Locate the cell with the specified text and output its (X, Y) center coordinate. 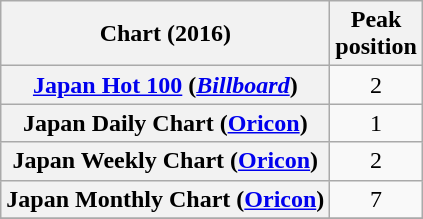
Chart (2016) (166, 34)
Peakposition (376, 34)
1 (376, 123)
Japan Weekly Chart (Oricon) (166, 161)
Japan Hot 100 (Billboard) (166, 85)
7 (376, 199)
Japan Daily Chart (Oricon) (166, 123)
Japan Monthly Chart (Oricon) (166, 199)
